Determine the (x, y) coordinate at the center of the cell enclosing the given text.  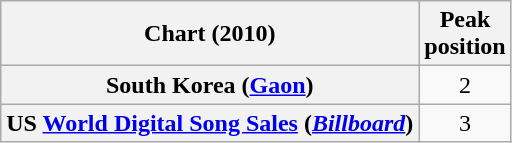
Chart (2010) (210, 34)
US World Digital Song Sales (Billboard) (210, 123)
3 (465, 123)
Peakposition (465, 34)
South Korea (Gaon) (210, 85)
2 (465, 85)
